Return the [x, y] coordinate for the center point of the cell that contains the specified text.  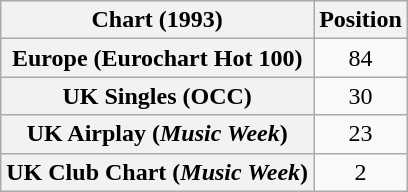
Position [361, 20]
84 [361, 58]
Europe (Eurochart Hot 100) [158, 58]
UK Club Chart (Music Week) [158, 172]
UK Singles (OCC) [158, 96]
23 [361, 134]
Chart (1993) [158, 20]
2 [361, 172]
30 [361, 96]
UK Airplay (Music Week) [158, 134]
